For the text-containing cell, return its midpoint in [X, Y] coordinate format. 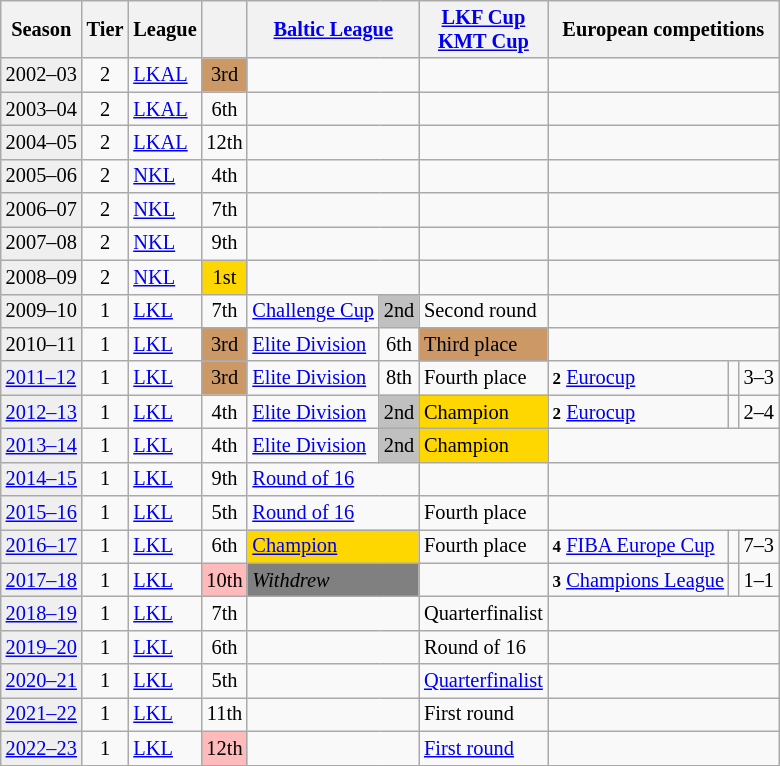
League [164, 29]
Withdrew [333, 580]
Season [42, 29]
2012–13 [42, 412]
1–1 [759, 580]
2002–03 [42, 75]
2020–21 [42, 681]
3–3 [759, 378]
2011–12 [42, 378]
Second round [484, 311]
European competitions [664, 29]
2015–16 [42, 513]
2009–10 [42, 311]
10th [225, 580]
2008–09 [42, 277]
4 FIBA Europe Cup [638, 546]
2013–14 [42, 445]
2010–11 [42, 344]
2–4 [759, 412]
Baltic League [333, 29]
11th [225, 714]
2007–08 [42, 243]
Tier [106, 29]
Challenge Cup [312, 311]
2019–20 [42, 647]
Third place [484, 344]
8th [399, 378]
LKF CupKMT Cup [484, 29]
2014–15 [42, 479]
2022–23 [42, 748]
2006–07 [42, 210]
2016–17 [42, 546]
3 Champions League [638, 580]
7–3 [759, 546]
2005–06 [42, 176]
2018–19 [42, 613]
2004–05 [42, 142]
2017–18 [42, 580]
2003–04 [42, 109]
1st [225, 277]
2021–22 [42, 714]
